Determine the [X, Y] coordinate at the center of the cell enclosing the given text.  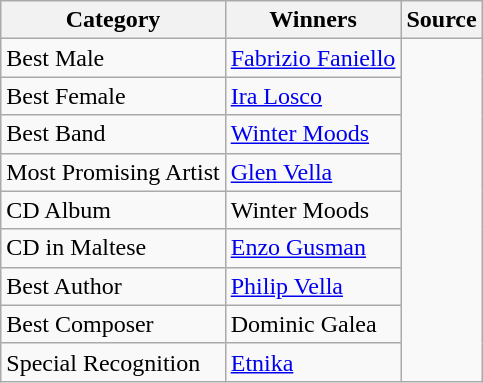
Glen Vella [313, 172]
Dominic Galea [313, 324]
Fabrizio Faniello [313, 58]
Philip Vella [313, 286]
Source [442, 20]
CD Album [113, 210]
Special Recognition [113, 362]
Best Author [113, 286]
Category [113, 20]
Best Male [113, 58]
Best Composer [113, 324]
Enzo Gusman [313, 248]
Ira Losco [313, 96]
CD in Maltese [113, 248]
Best Band [113, 134]
Winners [313, 20]
Most Promising Artist [113, 172]
Etnika [313, 362]
Best Female [113, 96]
